Detect which cell encompasses the target text, then output its (X, Y) center coordinate. 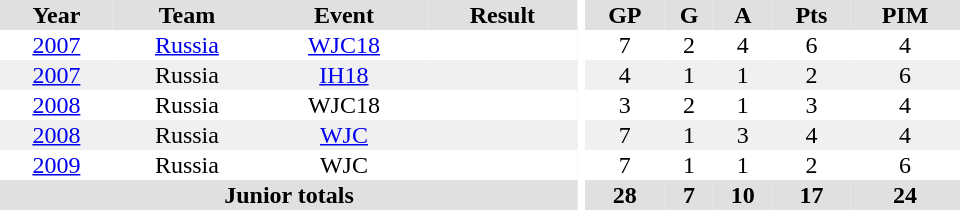
Junior totals (289, 195)
GP (625, 15)
2009 (56, 165)
IH18 (344, 75)
24 (905, 195)
Team (187, 15)
A (743, 15)
PIM (905, 15)
Year (56, 15)
28 (625, 195)
G (689, 15)
Result (502, 15)
Pts (812, 15)
17 (812, 195)
Event (344, 15)
10 (743, 195)
